Pinpoint the cell where the given text exists, returning its (X, Y) midpoint coordinate. 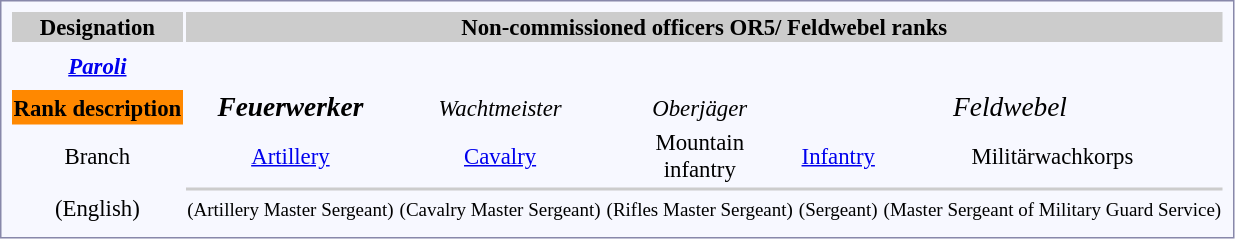
(Master Sergeant of Military Guard Service) (1052, 209)
(Sergeant) (838, 209)
Branch (98, 156)
(Rifles Master Sergeant) (700, 209)
Designation (98, 27)
Feuerwerker (290, 107)
(English) (98, 209)
(Cavalry Master Sergeant) (500, 209)
(Artillery Master Sergeant) (290, 209)
Cavalry (500, 156)
Mountaininfantry (700, 156)
Militärwachkorps (1052, 156)
Rank description (98, 107)
Artillery (290, 156)
Oberjäger (700, 107)
Non-commissioned officers OR5/ Feldwebel ranks (704, 27)
Paroli (98, 66)
Infantry (838, 156)
Feldwebel (1010, 107)
Wachtmeister (500, 107)
